Scan for the cell matching the given text and deliver its (X, Y) coordinate at center. 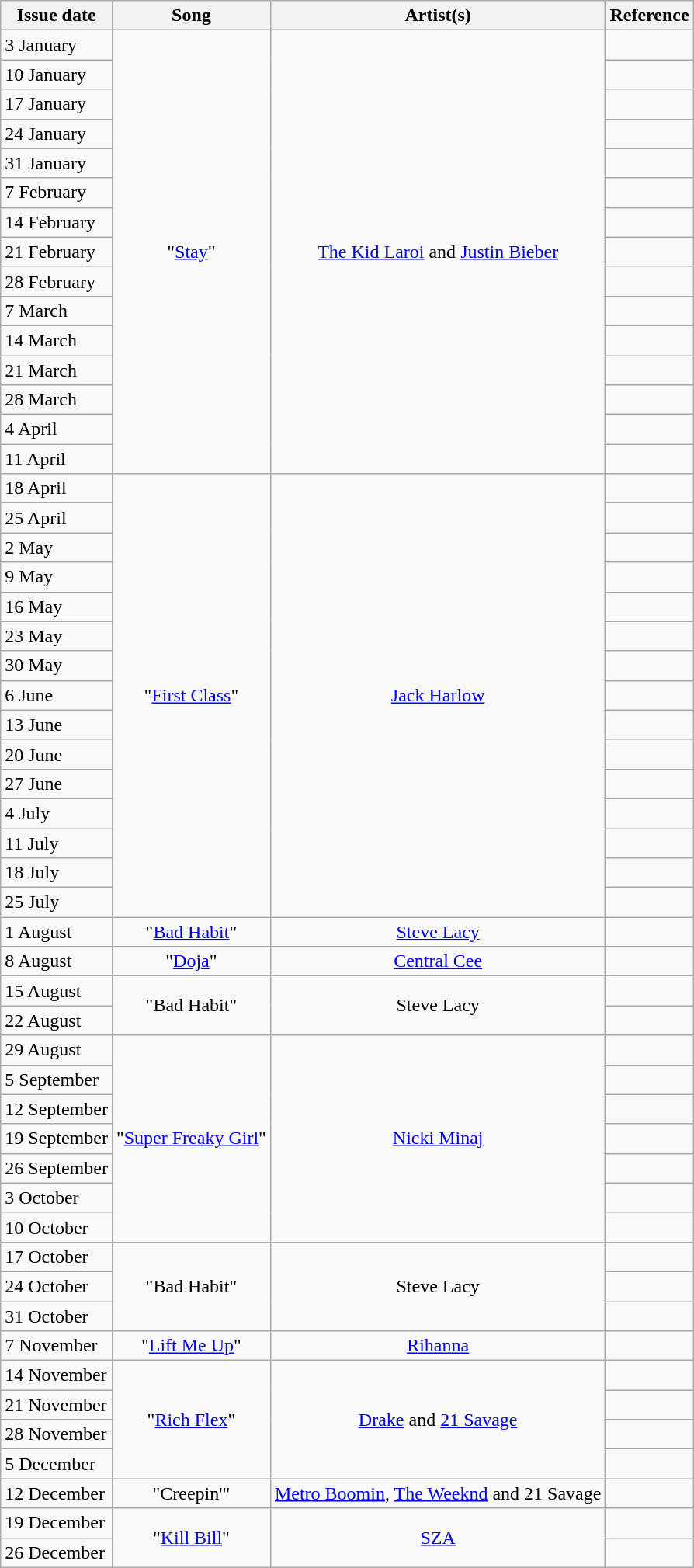
"Rich Flex" (191, 1420)
11 July (57, 843)
Rihanna (438, 1346)
23 May (57, 636)
6 June (57, 695)
8 August (57, 961)
Artist(s) (438, 16)
12 December (57, 1493)
18 July (57, 873)
29 August (57, 1050)
14 November (57, 1375)
3 January (57, 45)
Central Cee (438, 961)
1 August (57, 932)
5 September (57, 1080)
31 October (57, 1316)
22 August (57, 1020)
20 June (57, 754)
"Stay" (191, 252)
21 November (57, 1405)
"Creepin'" (191, 1493)
28 February (57, 281)
SZA (438, 1538)
17 October (57, 1257)
28 November (57, 1434)
19 September (57, 1139)
24 January (57, 134)
21 February (57, 252)
25 July (57, 902)
11 April (57, 459)
13 June (57, 725)
7 February (57, 193)
4 July (57, 813)
28 March (57, 400)
2 May (57, 548)
"Super Freaky Girl" (191, 1139)
12 September (57, 1109)
14 March (57, 340)
5 December (57, 1464)
4 April (57, 429)
17 January (57, 104)
9 May (57, 577)
15 August (57, 991)
25 April (57, 518)
Reference (649, 16)
10 October (57, 1227)
"First Class" (191, 696)
7 March (57, 311)
26 December (57, 1552)
14 February (57, 222)
Metro Boomin, The Weeknd and 21 Savage (438, 1493)
3 October (57, 1198)
24 October (57, 1286)
Song (191, 16)
10 January (57, 75)
"Doja" (191, 961)
Issue date (57, 16)
Jack Harlow (438, 696)
26 September (57, 1168)
19 December (57, 1523)
27 June (57, 784)
16 May (57, 607)
21 March (57, 370)
"Kill Bill" (191, 1538)
30 May (57, 666)
Nicki Minaj (438, 1139)
"Lift Me Up" (191, 1346)
31 January (57, 163)
18 April (57, 488)
The Kid Laroi and Justin Bieber (438, 252)
7 November (57, 1346)
Drake and 21 Savage (438, 1420)
